Extract the [X, Y] coordinate from the center of the cell holding the provided text.  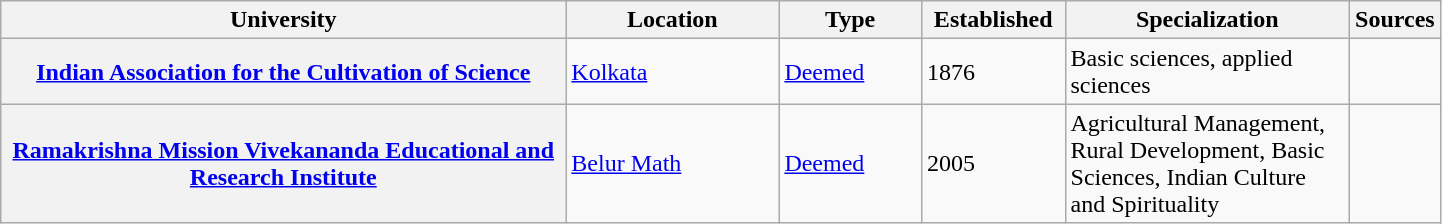
Ramakrishna Mission Vivekananda Educational and Research Institute [284, 164]
Kolkata [672, 72]
Established [993, 20]
Type [850, 20]
1876 [993, 72]
Belur Math [672, 164]
Sources [1396, 20]
Specialization [1208, 20]
2005 [993, 164]
Location [672, 20]
Agricultural Management, Rural Development, Basic Sciences, Indian Culture and Spirituality [1208, 164]
University [284, 20]
Indian Association for the Cultivation of Science [284, 72]
Basic sciences, applied sciences [1208, 72]
